For the text-containing cell, return its midpoint in (x, y) coordinate format. 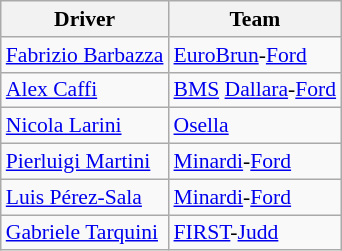
EuroBrun-Ford (254, 55)
Alex Caffi (85, 90)
Luis Pérez-Sala (85, 197)
Team (254, 19)
Gabriele Tarquini (85, 233)
FIRST-Judd (254, 233)
BMS Dallara-Ford (254, 90)
Osella (254, 126)
Nicola Larini (85, 126)
Pierluigi Martini (85, 162)
Driver (85, 19)
Fabrizio Barbazza (85, 55)
